Identify which cell holds the provided text, then report its (x, y) central coordinate. 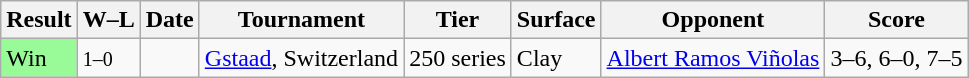
W–L (108, 20)
Gstaad, Switzerland (301, 58)
1–0 (108, 58)
250 series (458, 58)
Win (39, 58)
Tier (458, 20)
Tournament (301, 20)
Opponent (713, 20)
Date (170, 20)
Result (39, 20)
3–6, 6–0, 7–5 (896, 58)
Surface (556, 20)
Clay (556, 58)
Albert Ramos Viñolas (713, 58)
Score (896, 20)
